Search for the cell housing the specified text and yield its (x, y) center coordinate. 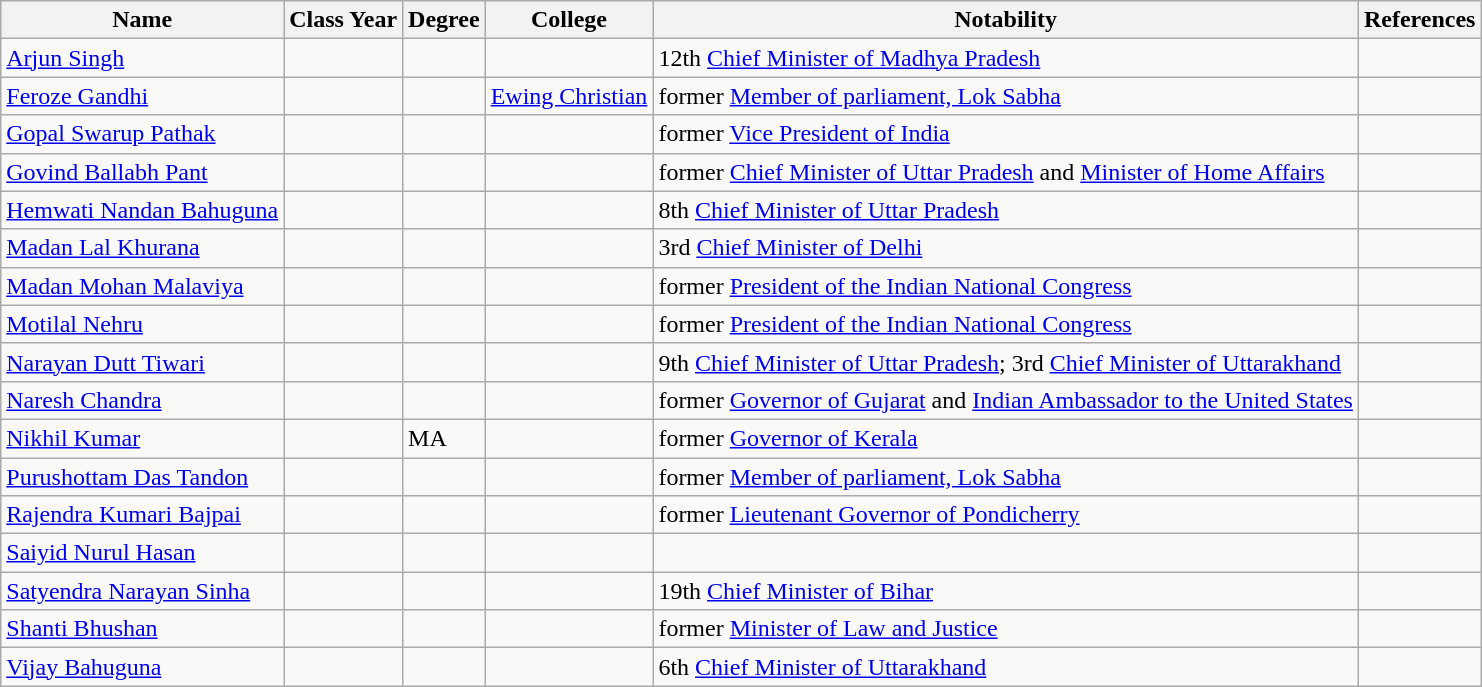
Notability (1006, 20)
Rajendra Kumari Bajpai (142, 515)
Madan Lal Khurana (142, 248)
Nikhil Kumar (142, 438)
Madan Mohan Malaviya (142, 286)
9th Chief Minister of Uttar Pradesh; 3rd Chief Minister of Uttarakhand (1006, 362)
MA (444, 438)
former Minister of Law and Justice (1006, 629)
6th Chief Minister of Uttarakhand (1006, 667)
Naresh Chandra (142, 400)
Arjun Singh (142, 58)
former Vice President of India (1006, 134)
3rd Chief Minister of Delhi (1006, 248)
former Governor of Kerala (1006, 438)
Vijay Bahuguna (142, 667)
Feroze Gandhi (142, 96)
former Lieutenant Governor of Pondicherry (1006, 515)
Name (142, 20)
19th Chief Minister of Bihar (1006, 591)
Hemwati Nandan Bahuguna (142, 210)
Narayan Dutt Tiwari (142, 362)
former Governor of Gujarat and Indian Ambassador to the United States (1006, 400)
Saiyid Nurul Hasan (142, 553)
Class Year (344, 20)
References (1420, 20)
Gopal Swarup Pathak (142, 134)
Ewing Christian (569, 96)
former Chief Minister of Uttar Pradesh and Minister of Home Affairs (1006, 172)
College (569, 20)
Degree (444, 20)
12th Chief Minister of Madhya Pradesh (1006, 58)
Govind Ballabh Pant (142, 172)
Purushottam Das Tandon (142, 477)
8th Chief Minister of Uttar Pradesh (1006, 210)
Motilal Nehru (142, 324)
Shanti Bhushan (142, 629)
Satyendra Narayan Sinha (142, 591)
